Scan for the cell matching the given text and deliver its [X, Y] coordinate at center. 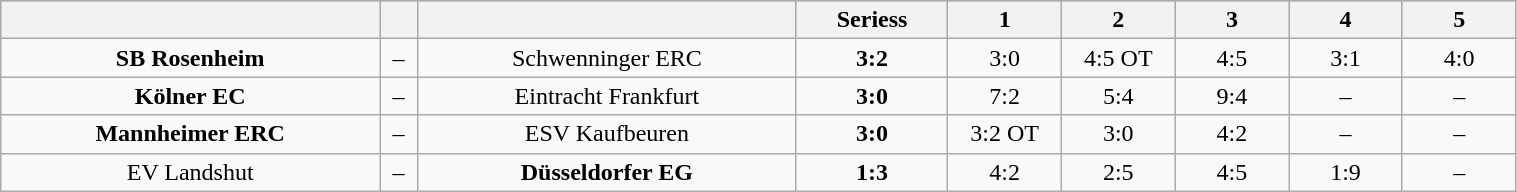
Eintracht Frankfurt [606, 96]
3 [1232, 20]
5:4 [1118, 96]
1:3 [872, 172]
1:9 [1346, 172]
Mannheimer ERC [190, 134]
Schwenninger ERC [606, 58]
2:5 [1118, 172]
9:4 [1232, 96]
Kölner EC [190, 96]
3:1 [1346, 58]
7:2 [1005, 96]
2 [1118, 20]
1 [1005, 20]
Seriess [872, 20]
3:2 OT [1005, 134]
EV Landshut [190, 172]
ESV Kaufbeuren [606, 134]
5 [1459, 20]
SB Rosenheim [190, 58]
4 [1346, 20]
3:2 [872, 58]
Düsseldorfer EG [606, 172]
4:0 [1459, 58]
4:5 OT [1118, 58]
